Return [X, Y] of the center of cell containing provided text 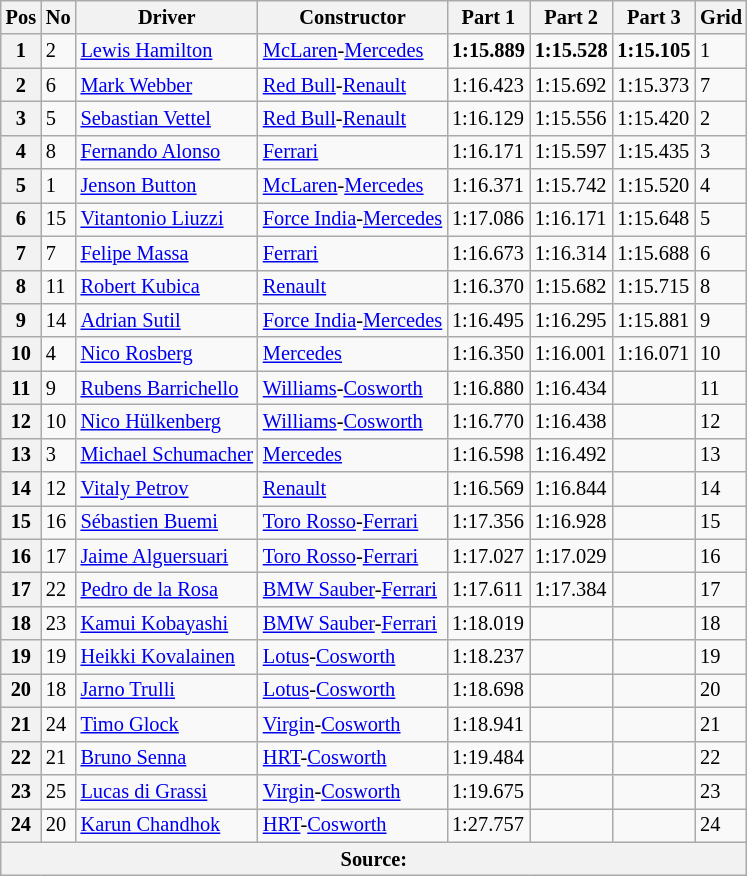
Fernando Alonso [167, 152]
1:15.715 [654, 287]
1:16.598 [488, 455]
1:15.556 [572, 118]
1:19.675 [488, 791]
1:15.420 [654, 118]
Driver [167, 17]
1:16.673 [488, 253]
1:15.682 [572, 287]
Adrian Sutil [167, 320]
1:15.520 [654, 186]
1:18.019 [488, 623]
1:16.371 [488, 186]
1:15.648 [654, 219]
1:18.237 [488, 657]
1:17.029 [572, 556]
Timo Glock [167, 724]
1:27.757 [488, 825]
1:15.373 [654, 85]
1:17.356 [488, 522]
1:18.698 [488, 690]
Mark Webber [167, 85]
Sebastian Vettel [167, 118]
1:15.597 [572, 152]
1:17.027 [488, 556]
1:16.492 [572, 455]
1:17.384 [572, 589]
Constructor [352, 17]
Jenson Button [167, 186]
Robert Kubica [167, 287]
Felipe Massa [167, 253]
Part 3 [654, 17]
Rubens Barrichello [167, 388]
Jarno Trulli [167, 690]
Part 1 [488, 17]
1:17.611 [488, 589]
1:16.071 [654, 354]
1:16.495 [488, 320]
1:16.370 [488, 287]
Sébastien Buemi [167, 522]
1:16.434 [572, 388]
Bruno Senna [167, 758]
Jaime Alguersuari [167, 556]
1:15.692 [572, 85]
Source: [374, 859]
Pos [21, 17]
1:16.001 [572, 354]
1:15.105 [654, 51]
Heikki Kovalainen [167, 657]
1:16.438 [572, 421]
Lewis Hamilton [167, 51]
1:15.881 [654, 320]
Kamui Kobayashi [167, 623]
Nico Rosberg [167, 354]
1:16.569 [488, 489]
1:16.770 [488, 421]
1:15.435 [654, 152]
Pedro de la Rosa [167, 589]
Part 2 [572, 17]
1:16.314 [572, 253]
25 [58, 791]
1:16.423 [488, 85]
Vitaly Petrov [167, 489]
1:16.350 [488, 354]
1:16.880 [488, 388]
1:15.889 [488, 51]
1:16.844 [572, 489]
1:15.688 [654, 253]
1:16.295 [572, 320]
1:16.928 [572, 522]
1:15.528 [572, 51]
Vitantonio Liuzzi [167, 219]
Michael Schumacher [167, 455]
1:16.129 [488, 118]
No [58, 17]
Nico Hülkenberg [167, 421]
1:15.742 [572, 186]
Karun Chandhok [167, 825]
Lucas di Grassi [167, 791]
1:17.086 [488, 219]
1:19.484 [488, 758]
Grid [721, 17]
1:18.941 [488, 724]
